From the cell containing the given text, extract its center point as [X, Y] coordinate. 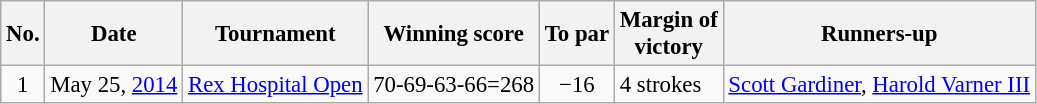
Winning score [454, 34]
To par [576, 34]
Tournament [276, 34]
−16 [576, 85]
Margin ofvictory [668, 34]
Date [114, 34]
1 [23, 85]
Scott Gardiner, Harold Varner III [879, 85]
May 25, 2014 [114, 85]
No. [23, 34]
4 strokes [668, 85]
Runners-up [879, 34]
Rex Hospital Open [276, 85]
70-69-63-66=268 [454, 85]
